From the cell containing the given text, extract its center point as (X, Y) coordinate. 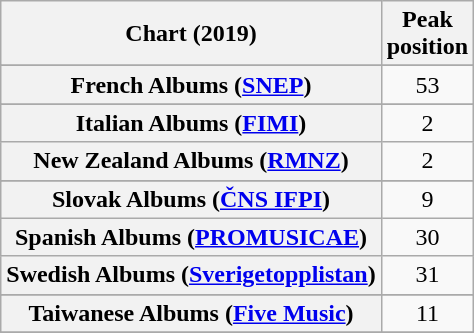
31 (427, 275)
Spanish Albums (PROMUSICAE) (191, 237)
9 (427, 199)
Swedish Albums (Sverigetopplistan) (191, 275)
30 (427, 237)
53 (427, 85)
New Zealand Albums (RMNZ) (191, 161)
Italian Albums (FIMI) (191, 123)
Taiwanese Albums (Five Music) (191, 313)
11 (427, 313)
French Albums (SNEP) (191, 85)
Chart (2019) (191, 34)
Slovak Albums (ČNS IFPI) (191, 199)
Peakposition (427, 34)
